Return (X, Y) of the center of cell containing provided text 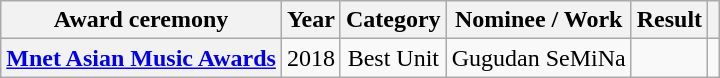
Result (669, 20)
Best Unit (393, 58)
Category (393, 20)
2018 (310, 58)
Award ceremony (142, 20)
Mnet Asian Music Awards (142, 58)
Nominee / Work (538, 20)
Year (310, 20)
Gugudan SeMiNa (538, 58)
